Provide the [X, Y] coordinate of the cell's center where the given text is located.  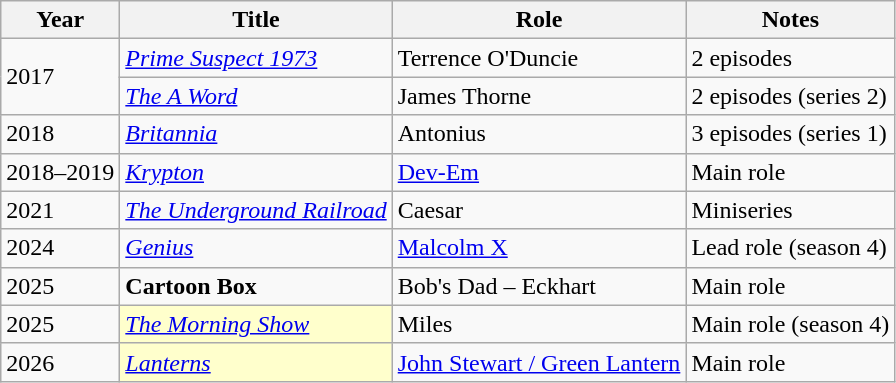
Main role (season 4) [790, 324]
Prime Suspect 1973 [256, 58]
Role [539, 20]
Title [256, 20]
Krypton [256, 172]
Notes [790, 20]
Britannia [256, 134]
2024 [60, 248]
Caesar [539, 210]
Dev-Em [539, 172]
Malcolm X [539, 248]
John Stewart / Green Lantern [539, 362]
2 episodes (series 2) [790, 96]
The Underground Railroad [256, 210]
2017 [60, 77]
Miniseries [790, 210]
Genius [256, 248]
Terrence O'Duncie [539, 58]
2018–2019 [60, 172]
3 episodes (series 1) [790, 134]
2018 [60, 134]
Year [60, 20]
2 episodes [790, 58]
2021 [60, 210]
The Morning Show [256, 324]
Miles [539, 324]
James Thorne [539, 96]
Bob's Dad – Eckhart [539, 286]
Lanterns [256, 362]
Cartoon Box [256, 286]
Lead role (season 4) [790, 248]
Antonius [539, 134]
2026 [60, 362]
The A Word [256, 96]
